Search for the cell housing the specified text and yield its (x, y) center coordinate. 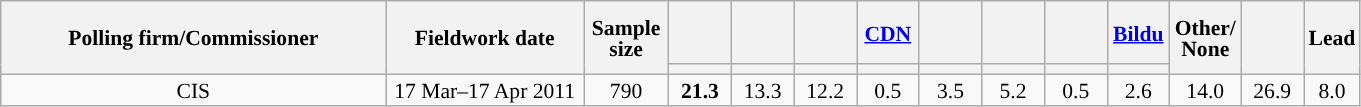
17 Mar–17 Apr 2011 (485, 90)
790 (626, 90)
14.0 (1206, 90)
CDN (888, 32)
Bildu (1138, 32)
12.2 (826, 90)
Fieldwork date (485, 38)
8.0 (1332, 90)
Other/None (1206, 38)
Polling firm/Commissioner (194, 38)
2.6 (1138, 90)
13.3 (762, 90)
3.5 (950, 90)
Lead (1332, 38)
CIS (194, 90)
Sample size (626, 38)
26.9 (1272, 90)
5.2 (1014, 90)
21.3 (700, 90)
